Identify which cell holds the provided text, then report its (x, y) central coordinate. 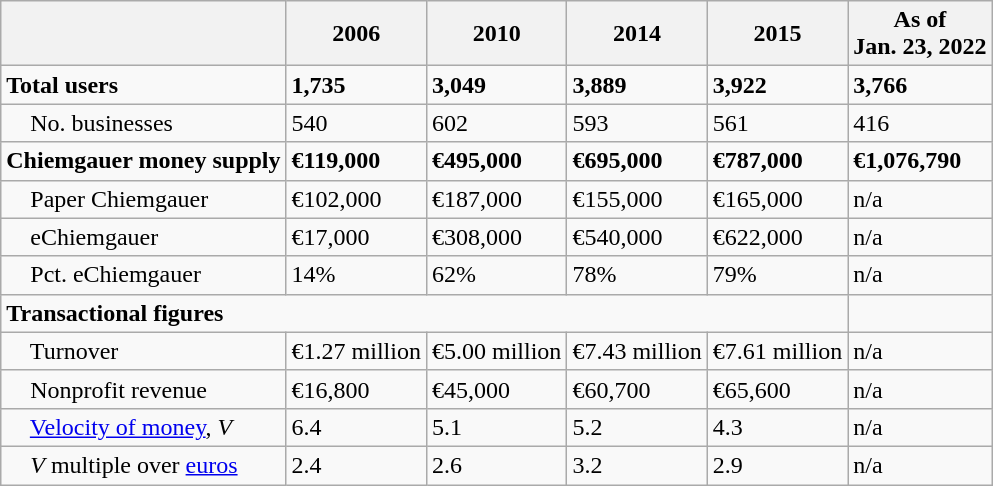
Turnover (144, 351)
5.2 (637, 427)
€45,000 (496, 389)
€60,700 (637, 389)
Paper Chiemgauer (144, 199)
Chiemgauer money supply (144, 161)
eChiemgauer (144, 237)
€5.00 million (496, 351)
78% (637, 275)
€695,000 (637, 161)
Total users (144, 85)
3,766 (920, 85)
€540,000 (637, 237)
3,049 (496, 85)
593 (637, 123)
€7.43 million (637, 351)
€1,076,790 (920, 161)
2006 (356, 34)
V multiple over euros (144, 465)
79% (777, 275)
€165,000 (777, 199)
2010 (496, 34)
Transactional figures (424, 313)
€187,000 (496, 199)
€7.61 million (777, 351)
Pct. eChiemgauer (144, 275)
No. businesses (144, 123)
Nonprofit revenue (144, 389)
€1.27 million (356, 351)
2014 (637, 34)
€495,000 (496, 161)
€155,000 (637, 199)
602 (496, 123)
3,889 (637, 85)
3.2 (637, 465)
€308,000 (496, 237)
As ofJan. 23, 2022 (920, 34)
2.4 (356, 465)
6.4 (356, 427)
€65,600 (777, 389)
Velocity of money, V (144, 427)
1,735 (356, 85)
540 (356, 123)
5.1 (496, 427)
€102,000 (356, 199)
€119,000 (356, 161)
2.6 (496, 465)
€16,800 (356, 389)
2015 (777, 34)
€787,000 (777, 161)
4.3 (777, 427)
3,922 (777, 85)
€622,000 (777, 237)
€17,000 (356, 237)
14% (356, 275)
62% (496, 275)
561 (777, 123)
416 (920, 123)
2.9 (777, 465)
